Locate the cell with the specified text and output its [X, Y] center coordinate. 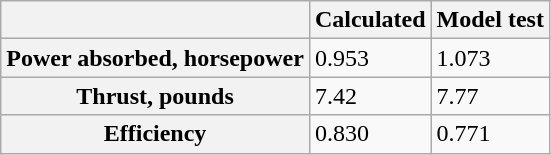
0.771 [490, 134]
1.073 [490, 58]
7.77 [490, 96]
0.953 [370, 58]
0.830 [370, 134]
Thrust, pounds [156, 96]
7.42 [370, 96]
Efficiency [156, 134]
Calculated [370, 20]
Model test [490, 20]
Power absorbed, horsepower [156, 58]
